Identify which cell holds the provided text, then report its [x, y] central coordinate. 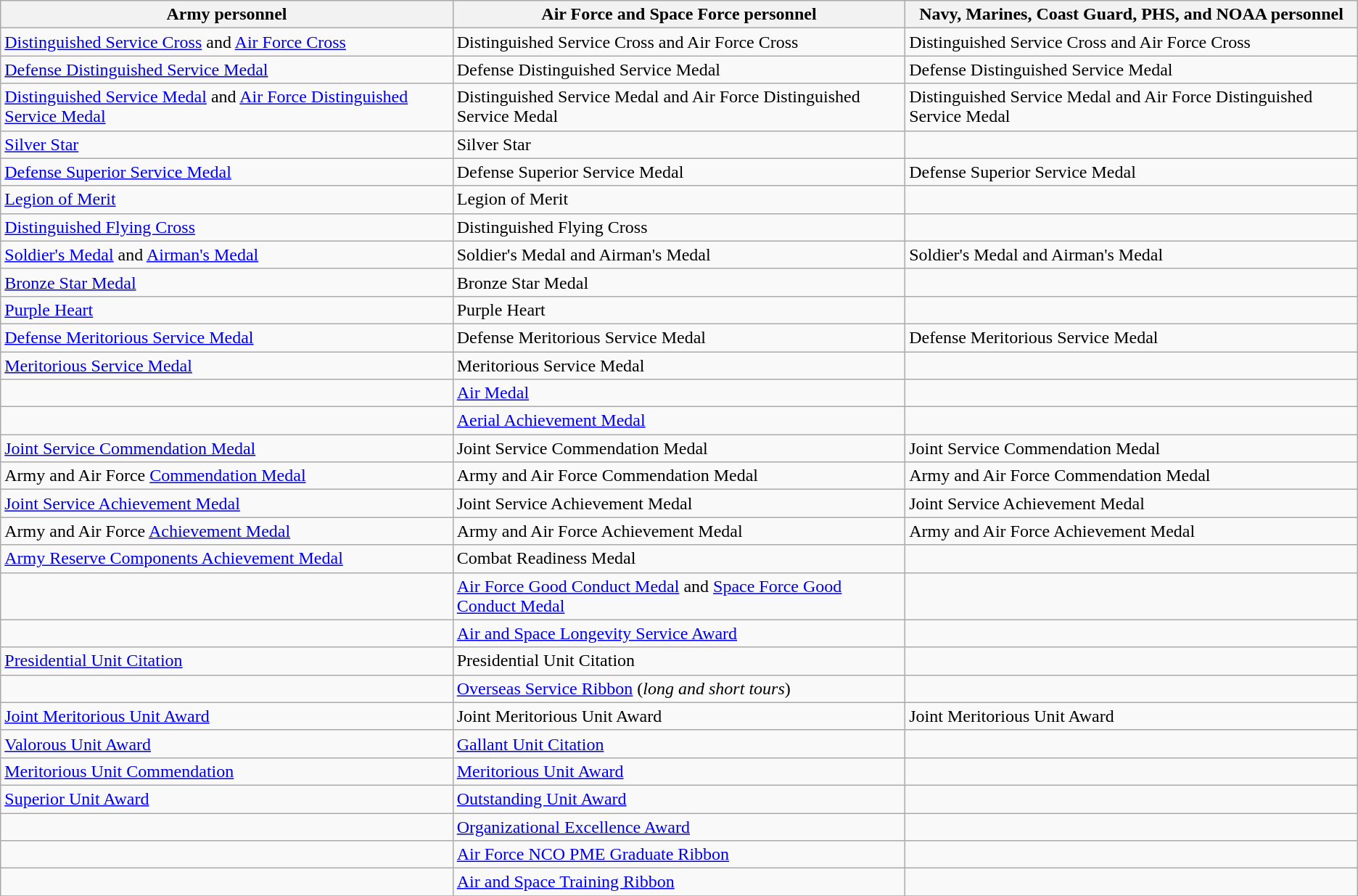
Navy, Marines, Coast Guard, PHS, and NOAA personnel [1132, 15]
Air and Space Training Ribbon [679, 882]
Air and Space Longevity Service Award [679, 633]
Organizational Excellence Award [679, 826]
Air Force Good Conduct Medal and Space Force Good Conduct Medal [679, 596]
Army Reserve Components Achievement Medal [226, 559]
Meritorious Unit Commendation [226, 771]
Valorous Unit Award [226, 744]
Air Force NCO PME Graduate Ribbon [679, 855]
Outstanding Unit Award [679, 799]
Meritorious Unit Award [679, 771]
Overseas Service Ribbon (long and short tours) [679, 689]
Air Force and Space Force personnel [679, 15]
Army personnel [226, 15]
Superior Unit Award [226, 799]
Aerial Achievement Medal [679, 421]
Gallant Unit Citation [679, 744]
Combat Readiness Medal [679, 559]
Air Medal [679, 393]
